Extract the (X, Y) coordinate from the center of the cell holding the provided text.  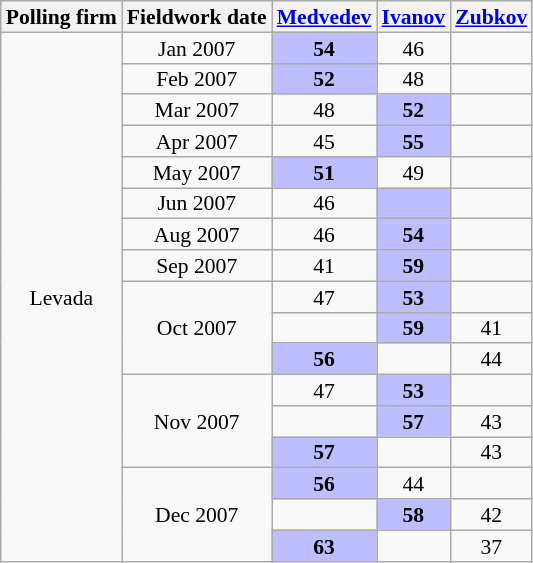
Ivanov (413, 16)
55 (413, 142)
Sep 2007 (197, 266)
58 (413, 514)
Medvedev (324, 16)
Zubkov (491, 16)
Fieldwork date (197, 16)
42 (491, 514)
Dec 2007 (197, 514)
Jun 2007 (197, 204)
45 (324, 142)
37 (491, 546)
51 (324, 172)
Apr 2007 (197, 142)
Oct 2007 (197, 328)
Nov 2007 (197, 422)
Jan 2007 (197, 48)
May 2007 (197, 172)
Feb 2007 (197, 78)
Polling firm (62, 16)
49 (413, 172)
Aug 2007 (197, 234)
Mar 2007 (197, 110)
Levada (62, 296)
63 (324, 546)
